Pinpoint the cell where the given text exists, returning its (x, y) midpoint coordinate. 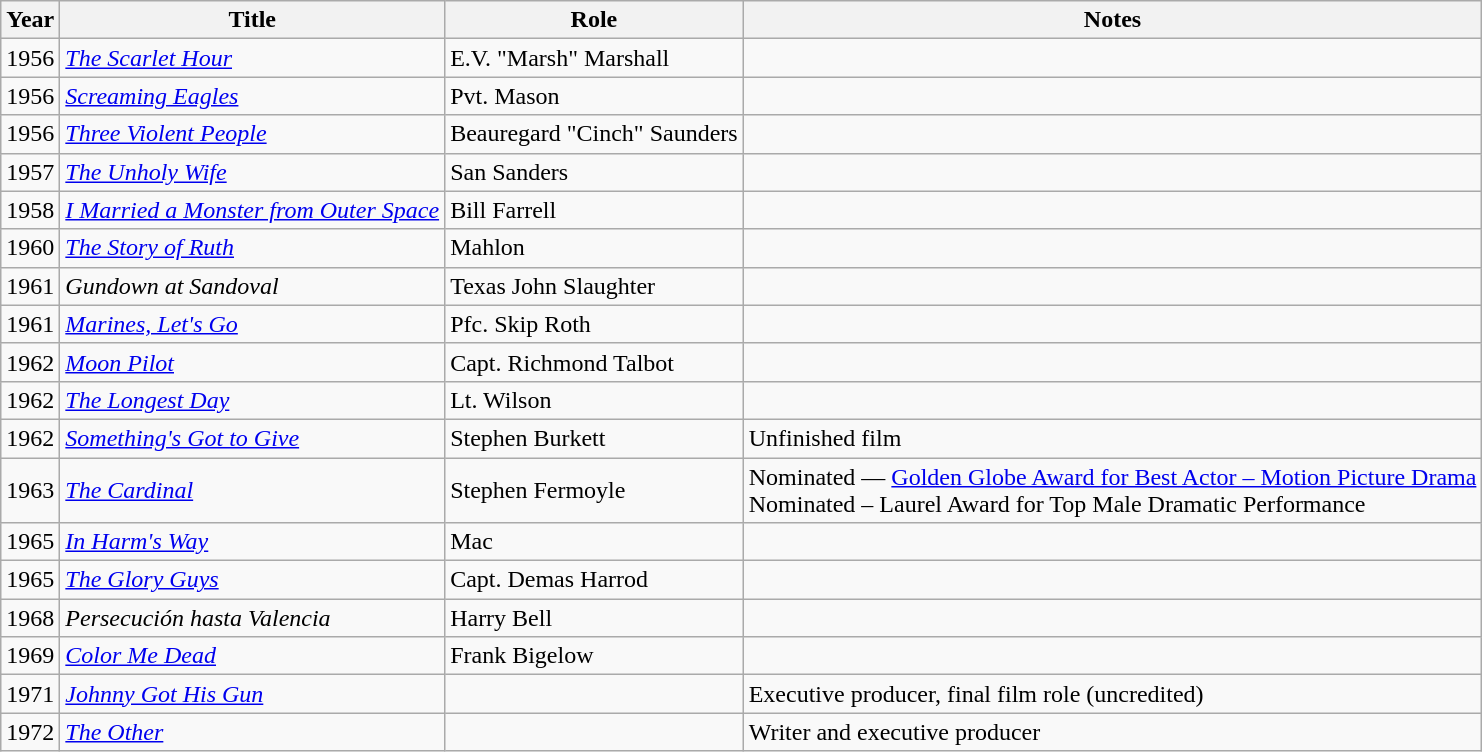
Pvt. Mason (594, 96)
The Cardinal (252, 490)
The Glory Guys (252, 580)
San Sanders (594, 172)
Stephen Burkett (594, 438)
The Story of Ruth (252, 248)
Stephen Fermoyle (594, 490)
1960 (30, 248)
I Married a Monster from Outer Space (252, 210)
Frank Bigelow (594, 656)
Moon Pilot (252, 362)
The Scarlet Hour (252, 58)
1972 (30, 732)
Persecución hasta Valencia (252, 618)
Gundown at Sandoval (252, 286)
1958 (30, 210)
Three Violent People (252, 134)
Pfc. Skip Roth (594, 324)
Notes (1112, 20)
Capt. Richmond Talbot (594, 362)
Lt. Wilson (594, 400)
Title (252, 20)
Bill Farrell (594, 210)
1968 (30, 618)
1969 (30, 656)
Unfinished film (1112, 438)
1971 (30, 694)
Something's Got to Give (252, 438)
Writer and executive producer (1112, 732)
Marines, Let's Go (252, 324)
The Other (252, 732)
Beauregard "Cinch" Saunders (594, 134)
The Longest Day (252, 400)
Nominated — Golden Globe Award for Best Actor – Motion Picture DramaNominated – Laurel Award for Top Male Dramatic Performance (1112, 490)
Harry Bell (594, 618)
Texas John Slaughter (594, 286)
1957 (30, 172)
The Unholy Wife (252, 172)
E.V. "Marsh" Marshall (594, 58)
In Harm's Way (252, 542)
Capt. Demas Harrod (594, 580)
Mahlon (594, 248)
Color Me Dead (252, 656)
Mac (594, 542)
Executive producer, final film role (uncredited) (1112, 694)
Screaming Eagles (252, 96)
Johnny Got His Gun (252, 694)
Role (594, 20)
Year (30, 20)
1963 (30, 490)
